Scan for the cell matching the given text and deliver its [X, Y] coordinate at center. 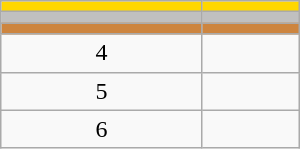
4 [102, 53]
5 [102, 91]
6 [102, 129]
